Scan for the cell matching the given text and deliver its [X, Y] coordinate at center. 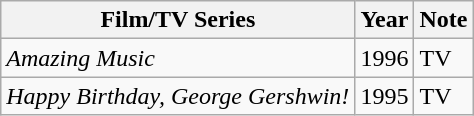
1995 [384, 96]
Film/TV Series [178, 20]
Note [444, 20]
Happy Birthday, George Gershwin! [178, 96]
1996 [384, 58]
Amazing Music [178, 58]
Year [384, 20]
